For the text-containing cell, return its midpoint in (X, Y) coordinate format. 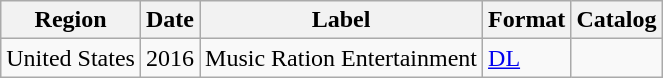
Date (170, 20)
Region (71, 20)
Format (527, 20)
2016 (170, 58)
Label (342, 20)
Catalog (616, 20)
United States (71, 58)
DL (527, 58)
Music Ration Entertainment (342, 58)
